For the text-containing cell, return its midpoint in (X, Y) coordinate format. 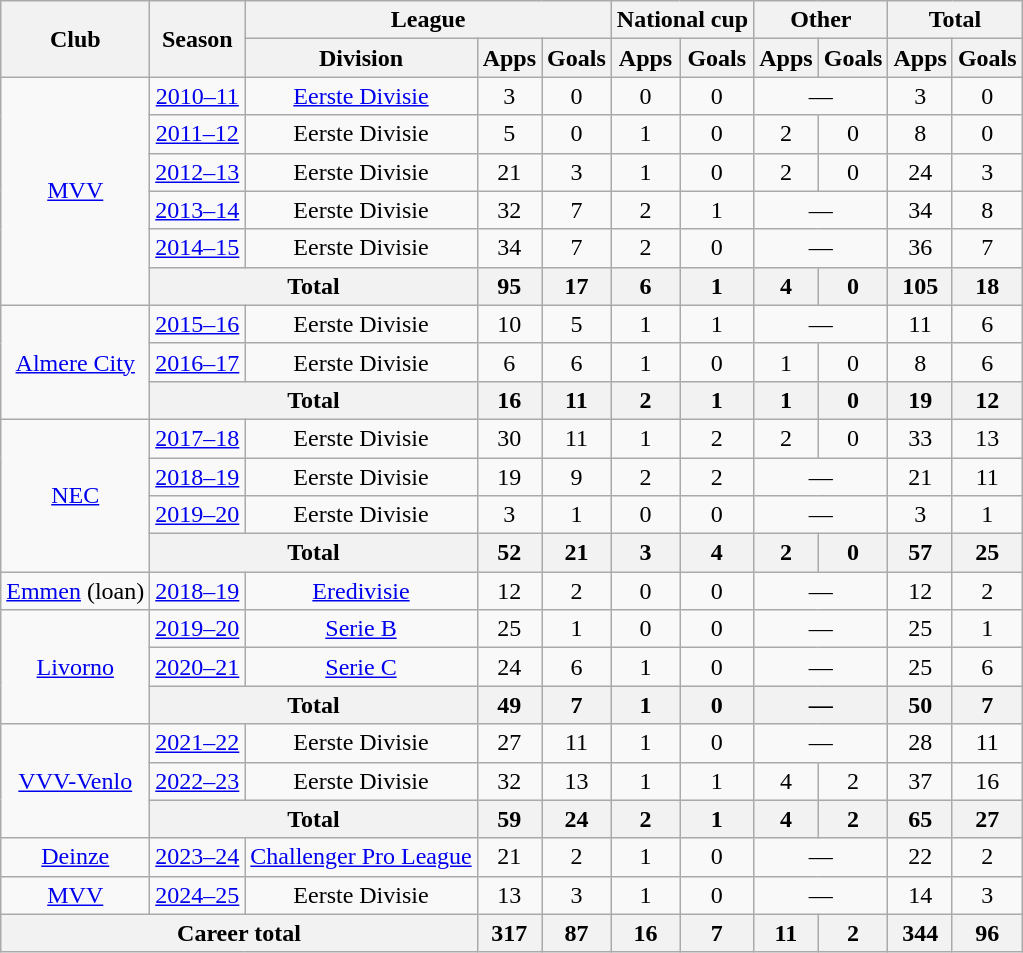
League (428, 20)
14 (920, 895)
36 (920, 248)
Career total (239, 933)
33 (920, 438)
2011–12 (198, 134)
17 (577, 286)
28 (920, 743)
Livorno (76, 667)
18 (987, 286)
2010–11 (198, 96)
2024–25 (198, 895)
Eredivisie (361, 591)
30 (509, 438)
2016–17 (198, 362)
37 (920, 781)
Other (821, 20)
50 (920, 705)
2021–22 (198, 743)
Emmen (loan) (76, 591)
59 (509, 819)
22 (920, 857)
National cup (682, 20)
2013–14 (198, 210)
Season (198, 39)
Division (361, 58)
Serie B (361, 629)
9 (577, 477)
52 (509, 553)
105 (920, 286)
2020–21 (198, 667)
2014–15 (198, 248)
Club (76, 39)
10 (509, 324)
57 (920, 553)
2015–16 (198, 324)
VVV-Venlo (76, 781)
2023–24 (198, 857)
95 (509, 286)
87 (577, 933)
317 (509, 933)
Challenger Pro League (361, 857)
2017–18 (198, 438)
2022–23 (198, 781)
Deinze (76, 857)
Serie C (361, 667)
2012–13 (198, 172)
Almere City (76, 362)
65 (920, 819)
49 (509, 705)
344 (920, 933)
96 (987, 933)
NEC (76, 495)
